Capture the cell that displays the provided text and extract its (X, Y) central coordinate. 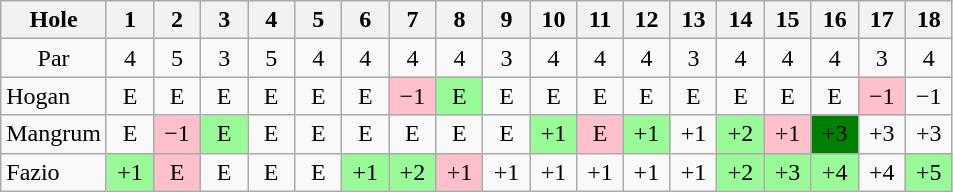
Par (54, 58)
17 (882, 20)
2 (178, 20)
15 (788, 20)
10 (554, 20)
Hogan (54, 96)
7 (412, 20)
16 (834, 20)
18 (928, 20)
13 (694, 20)
Fazio (54, 172)
Hole (54, 20)
8 (460, 20)
9 (506, 20)
11 (600, 20)
14 (740, 20)
1 (130, 20)
12 (646, 20)
+5 (928, 172)
6 (366, 20)
Mangrum (54, 134)
